Locate the cell with the specified text and output its (X, Y) center coordinate. 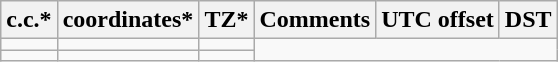
c.c.* (29, 20)
coordinates* (128, 20)
UTC offset (438, 20)
DST (528, 20)
Comments (315, 20)
TZ* (226, 20)
